Capture the cell that displays the provided text and extract its [X, Y] central coordinate. 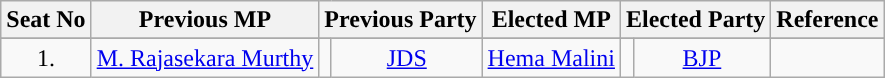
Elected Party [695, 20]
M. Rajasekara Murthy [205, 58]
Previous Party [400, 20]
Seat No [46, 20]
Elected MP [551, 20]
Previous MP [205, 20]
1. [46, 58]
Hema Malini [551, 58]
JDS [406, 58]
BJP [702, 58]
Reference [828, 20]
